Capture the cell that displays the provided text and extract its [X, Y] central coordinate. 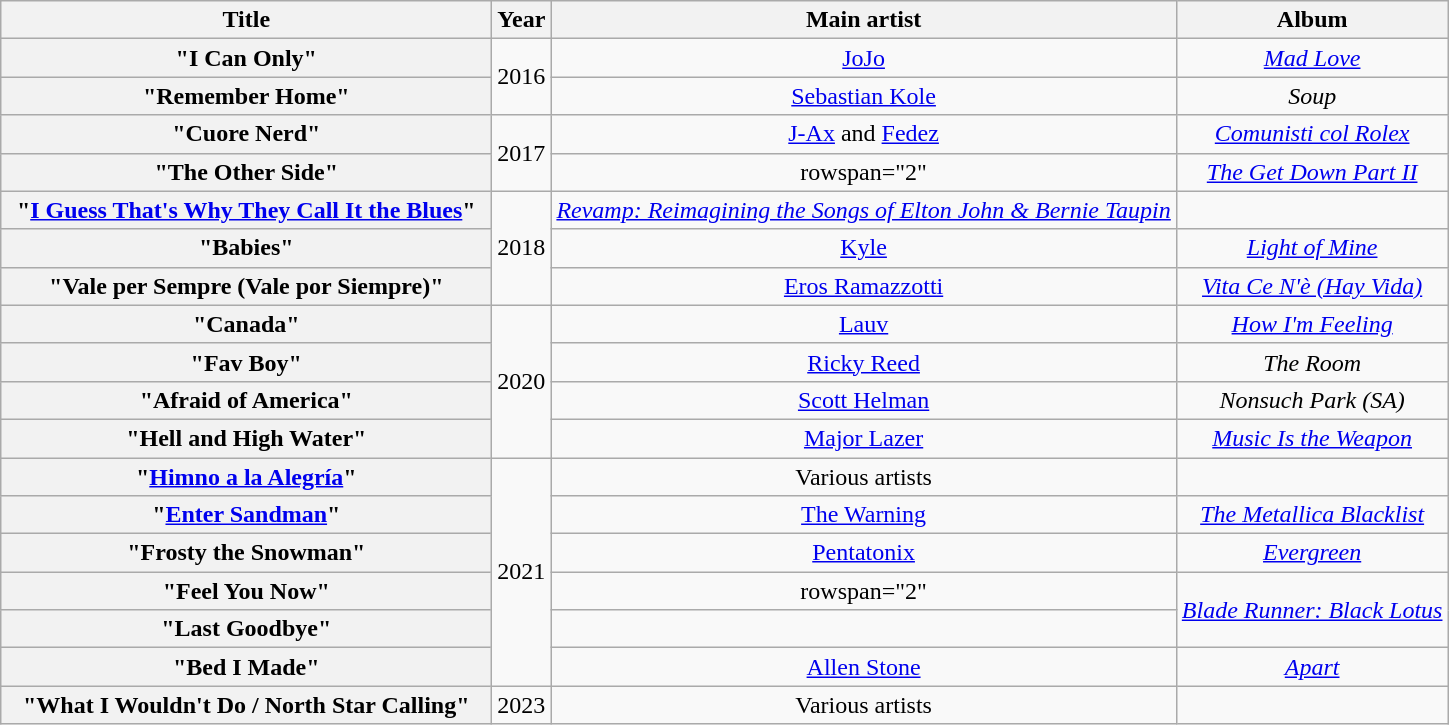
"Canada" [246, 324]
Comunisti col Rolex [1312, 134]
"Babies" [246, 248]
Ricky Reed [864, 362]
Apart [1312, 667]
"Fav Boy" [246, 362]
Album [1312, 20]
Lauv [864, 324]
Light of Mine [1312, 248]
Title [246, 20]
2016 [522, 77]
"Afraid of America" [246, 400]
Eros Ramazzotti [864, 286]
Nonsuch Park (SA) [1312, 400]
Vita Ce N'è (Hay Vida) [1312, 286]
"I Guess That's Why They Call It the Blues" [246, 210]
Soup [1312, 96]
2023 [522, 705]
JoJo [864, 58]
2021 [522, 572]
"Remember Home" [246, 96]
The Get Down Part II [1312, 172]
2017 [522, 153]
2020 [522, 381]
How I'm Feeling [1312, 324]
"Cuore Nerd" [246, 134]
Scott Helman [864, 400]
2018 [522, 248]
"Enter Sandman" [246, 515]
Mad Love [1312, 58]
Evergreen [1312, 553]
Main artist [864, 20]
Pentatonix [864, 553]
Allen Stone [864, 667]
Music Is the Weapon [1312, 438]
The Metallica Blacklist [1312, 515]
"Bed I Made" [246, 667]
"I Can Only" [246, 58]
Kyle [864, 248]
Revamp: Reimagining the Songs of Elton John & Bernie Taupin [864, 210]
"Feel You Now" [246, 591]
"The Other Side" [246, 172]
The Warning [864, 515]
The Room [1312, 362]
Sebastian Kole [864, 96]
"Himno a la Alegría" [246, 477]
Year [522, 20]
Major Lazer [864, 438]
"What I Wouldn't Do / North Star Calling" [246, 705]
Blade Runner: Black Lotus [1312, 610]
"Vale per Sempre (Vale por Siempre)" [246, 286]
"Frosty the Snowman" [246, 553]
"Last Goodbye" [246, 629]
J-Ax and Fedez [864, 134]
"Hell and High Water" [246, 438]
